Output the (x, y) coordinate of the center of the cell containing the given text.  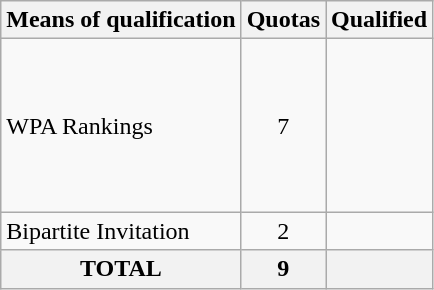
WPA Rankings (121, 126)
Means of qualification (121, 20)
9 (283, 269)
TOTAL (121, 269)
Qualified (380, 20)
7 (283, 126)
Quotas (283, 20)
Bipartite Invitation (121, 231)
2 (283, 231)
